Find where the given text appears and provide that cell's center as (X, Y) coordinate. 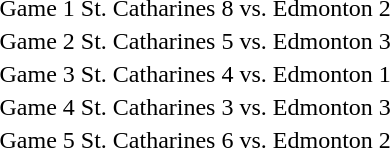
5 (228, 41)
3 (228, 107)
4 (228, 74)
